Locate the cell with the specified text and output its [X, Y] center coordinate. 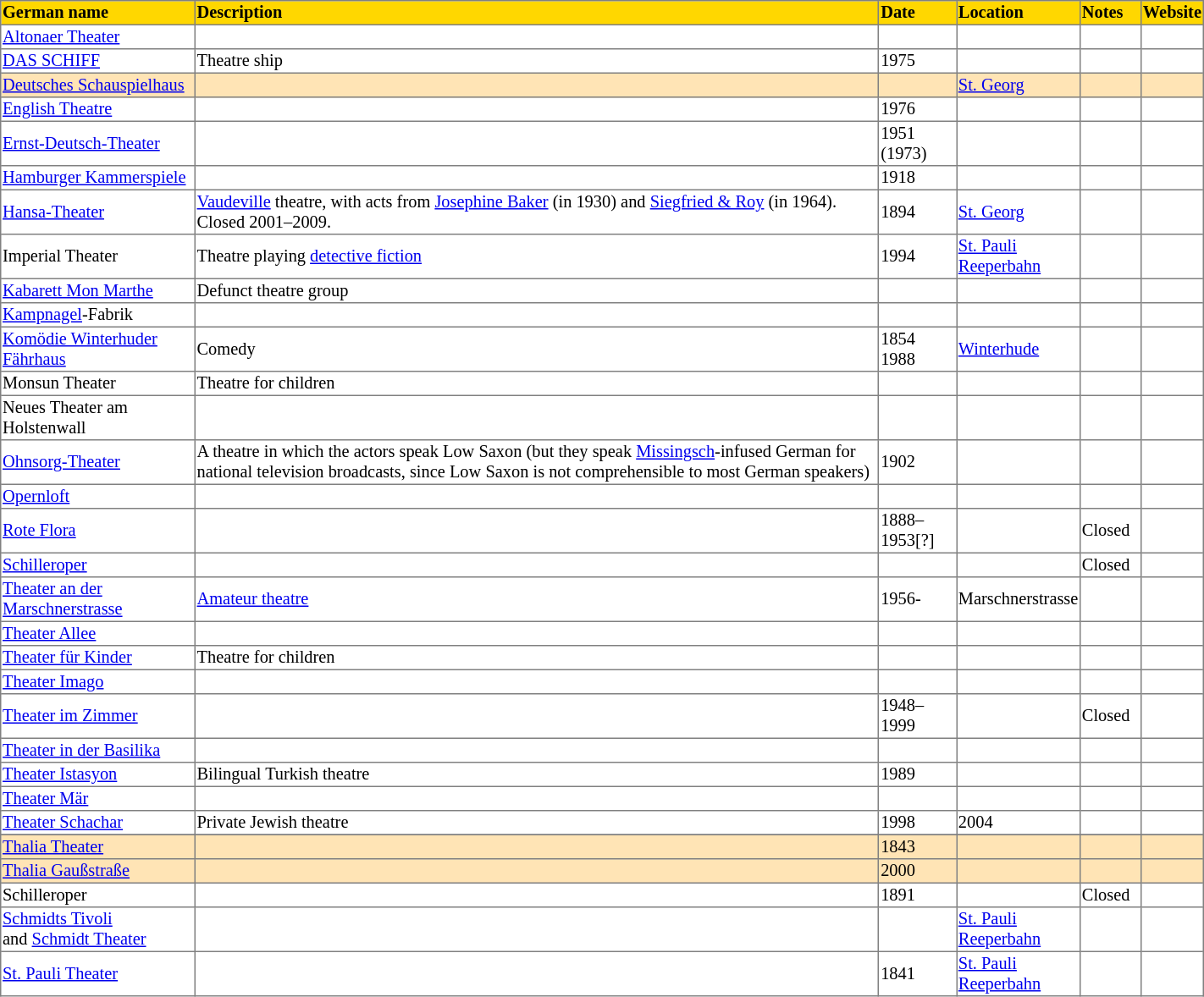
Theater Istasyon [98, 774]
1918 [918, 178]
Kabarett Mon Marthe [98, 290]
Amateur theatre [537, 599]
Theater in der Basilika [98, 750]
1948–1999 [918, 716]
English Theatre [98, 109]
Ernst-Deutsch-Theater [98, 143]
2000 [918, 871]
1843 [918, 846]
Hansa-Theater [98, 212]
Theater Allee [98, 633]
1989 [918, 774]
2004 [1019, 823]
1994 [918, 256]
Theater für Kinder [98, 658]
Opernloft [98, 496]
Neues Theater am Holstenwall [98, 417]
Imperial Theater [98, 256]
Theater Imago [98, 681]
Schmidts Tivoliand Schmidt Theater [98, 929]
Defunct theatre group [537, 290]
1951(1973) [918, 143]
1891 [918, 895]
Rote Flora [98, 531]
1902 [918, 462]
Location [1019, 13]
Monsun Theater [98, 383]
Thalia Gaußstraße [98, 871]
DAS SCHIFF [98, 61]
Theater Mär [98, 798]
Bilingual Turkish theatre [537, 774]
Theater Schachar [98, 823]
Theatre playing detective fiction [537, 256]
Thalia Theater [98, 846]
1976 [918, 109]
18541988 [918, 349]
Altonaer Theater [98, 36]
Hamburger Kammerspiele [98, 178]
German name [98, 13]
1998 [918, 823]
Theater im Zimmer [98, 716]
Comedy [537, 349]
Kampnagel-Fabrik [98, 315]
1975 [918, 61]
1956- [918, 599]
St. Pauli Theater [98, 973]
1888–1953[?] [918, 531]
Komödie Winterhuder Fährhaus [98, 349]
Marschnerstrasse [1019, 599]
Website [1173, 13]
Deutsches Schauspielhaus [98, 85]
Theater an der Marschnerstrasse [98, 599]
Description [537, 13]
Vaudeville theatre, with acts from Josephine Baker (in 1930) and Siegfried & Roy (in 1964). Closed 2001–2009. [537, 212]
1894 [918, 212]
Notes [1111, 13]
Private Jewish theatre [537, 823]
1841 [918, 973]
Winterhude [1019, 349]
Theatre ship [537, 61]
Ohnsorg-Theater [98, 462]
Date [918, 13]
